Provide the [X, Y] coordinate of the cell's center where the given text is located.  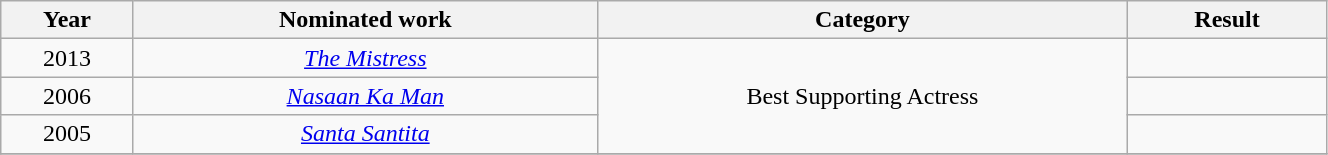
Year [68, 20]
Best Supporting Actress [862, 96]
2013 [68, 58]
2006 [68, 96]
Santa Santita [365, 134]
Nasaan Ka Man [365, 96]
Category [862, 20]
Nominated work [365, 20]
2005 [68, 134]
Result [1228, 20]
The Mistress [365, 58]
